Search for the cell housing the specified text and yield its (X, Y) center coordinate. 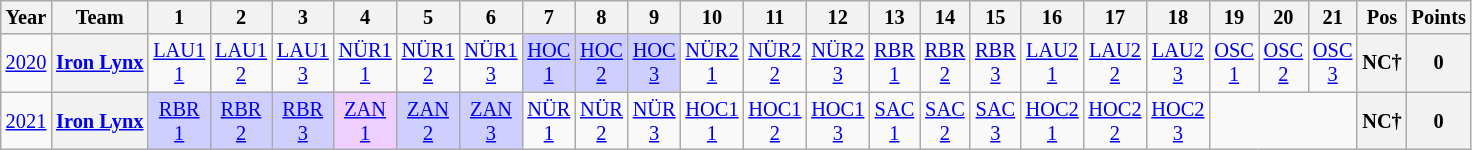
10 (712, 17)
6 (490, 17)
1 (179, 17)
SAC2 (945, 121)
HOC23 (1178, 121)
5 (428, 17)
16 (1052, 17)
14 (945, 17)
HOC11 (712, 121)
HOC3 (654, 63)
OSC1 (1234, 63)
17 (1116, 17)
4 (366, 17)
3 (303, 17)
Points (1439, 17)
NÜR2 (602, 121)
7 (548, 17)
2 (241, 17)
20 (1284, 17)
HOC2 (602, 63)
ZAN1 (366, 121)
13 (894, 17)
NÜR22 (774, 63)
ZAN2 (428, 121)
NÜR13 (490, 63)
OSC3 (1332, 63)
9 (654, 17)
LAU12 (241, 63)
LAU23 (1178, 63)
HOC1 (548, 63)
HOC21 (1052, 121)
HOC13 (838, 121)
LAU13 (303, 63)
OSC2 (1284, 63)
21 (1332, 17)
Pos (1382, 17)
18 (1178, 17)
Year (26, 17)
2021 (26, 121)
8 (602, 17)
LAU21 (1052, 63)
LAU11 (179, 63)
NÜR11 (366, 63)
11 (774, 17)
LAU22 (1116, 63)
NÜR21 (712, 63)
HOC12 (774, 121)
NÜR12 (428, 63)
NÜR23 (838, 63)
SAC3 (995, 121)
2020 (26, 63)
SAC1 (894, 121)
ZAN3 (490, 121)
Team (100, 17)
NÜR3 (654, 121)
NÜR1 (548, 121)
12 (838, 17)
HOC22 (1116, 121)
15 (995, 17)
19 (1234, 17)
